From the cell containing the given text, extract its center point as [X, Y] coordinate. 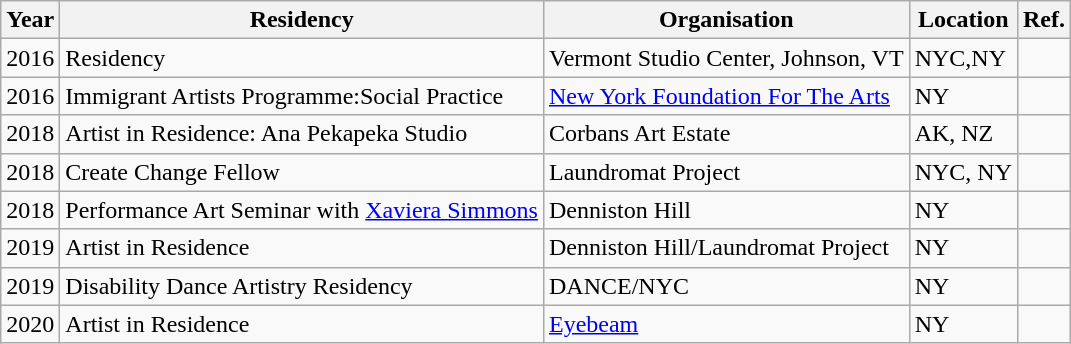
Location [963, 20]
Year [30, 20]
Vermont Studio Center, Johnson, VT [726, 58]
NYC,NY [963, 58]
Create Change Fellow [302, 172]
Corbans Art Estate [726, 134]
AK, NZ [963, 134]
DANCE/NYC [726, 286]
New York Foundation For The Arts [726, 96]
Organisation [726, 20]
Performance Art Seminar with Xaviera Simmons [302, 210]
2020 [30, 324]
Denniston Hill/Laundromat Project [726, 248]
NYC, NY [963, 172]
Immigrant Artists Programme:Social Practice [302, 96]
Ref. [1044, 20]
Denniston Hill [726, 210]
Artist in Residence: Ana Pekapeka Studio [302, 134]
Eyebeam [726, 324]
Laundromat Project [726, 172]
Disability Dance Artistry Residency [302, 286]
